Output the [x, y] coordinate of the center of the cell containing the given text.  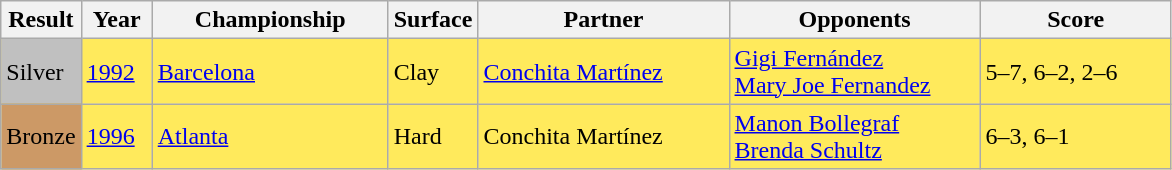
Partner [604, 20]
1996 [116, 136]
Opponents [854, 20]
5–7, 6–2, 2–6 [1076, 72]
Year [116, 20]
Silver [41, 72]
Gigi Fernández Mary Joe Fernandez [854, 72]
Atlanta [270, 136]
Championship [270, 20]
Clay [433, 72]
Score [1076, 20]
1992 [116, 72]
Result [41, 20]
Hard [433, 136]
Surface [433, 20]
Manon Bollegraf Brenda Schultz [854, 136]
Bronze [41, 136]
Barcelona [270, 72]
6–3, 6–1 [1076, 136]
